Capture the cell that displays the provided text and extract its (X, Y) central coordinate. 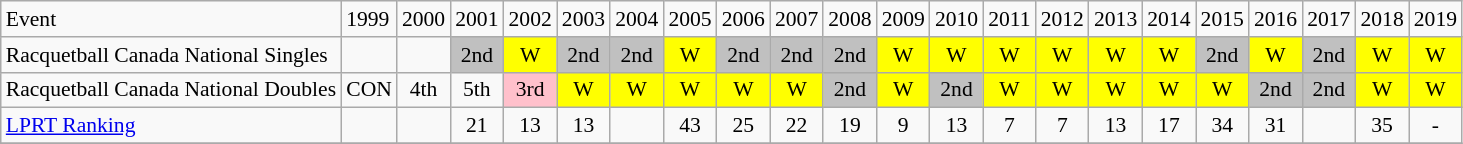
19 (850, 126)
35 (1382, 126)
- (1436, 126)
LPRT Ranking (171, 126)
2012 (1062, 19)
2004 (636, 19)
17 (1168, 126)
2015 (1222, 19)
34 (1222, 126)
CON (369, 90)
2002 (530, 19)
9 (904, 126)
31 (1276, 126)
3rd (530, 90)
2000 (424, 19)
2006 (744, 19)
Racquetball Canada National Doubles (171, 90)
2017 (1328, 19)
2013 (1116, 19)
2018 (1382, 19)
2011 (1009, 19)
4th (424, 90)
5th (476, 90)
2007 (796, 19)
21 (476, 126)
1999 (369, 19)
2009 (904, 19)
2001 (476, 19)
2019 (1436, 19)
2016 (1276, 19)
2005 (690, 19)
43 (690, 126)
2008 (850, 19)
22 (796, 126)
2014 (1168, 19)
25 (744, 126)
Event (171, 19)
2010 (956, 19)
2003 (584, 19)
Racquetball Canada National Singles (171, 55)
